Identify which cell holds the provided text, then report its [x, y] central coordinate. 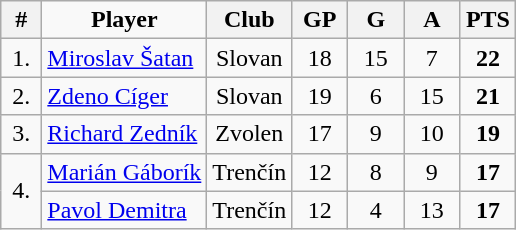
Zvolen [250, 134]
6 [376, 96]
G [376, 20]
Club [250, 20]
4 [376, 210]
Player [124, 20]
Zdeno Cíger [124, 96]
22 [488, 58]
A [432, 20]
21 [488, 96]
18 [320, 58]
# [22, 20]
GP [320, 20]
Pavol Demitra [124, 210]
Miroslav Šatan [124, 58]
10 [432, 134]
4. [22, 191]
Marián Gáborík [124, 172]
3. [22, 134]
PTS [488, 20]
7 [432, 58]
2. [22, 96]
8 [376, 172]
Richard Zedník [124, 134]
13 [432, 210]
1. [22, 58]
